Identify which cell holds the provided text, then report its (X, Y) central coordinate. 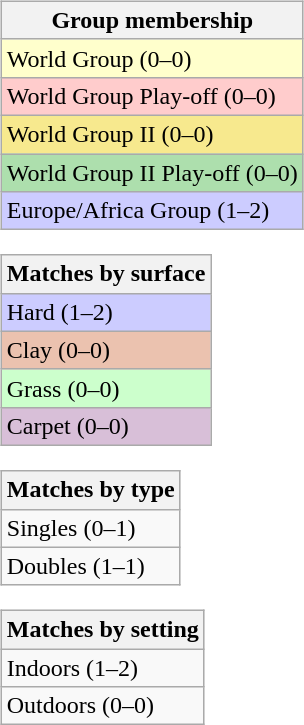
Carpet (0–0) (106, 426)
Indoors (1–2) (102, 668)
Hard (1–2) (106, 312)
World Group II (0–0) (152, 134)
Matches by type (90, 490)
World Group (0–0) (152, 58)
World Group Play-off (0–0) (152, 96)
Grass (0–0) (106, 388)
Outdoors (0–0) (102, 706)
Matches by surface (106, 274)
Doubles (1–1) (90, 566)
Singles (0–1) (90, 528)
Europe/Africa Group (1–2) (152, 211)
Clay (0–0) (106, 350)
Matches by setting (102, 630)
Group membership (152, 20)
World Group II Play-off (0–0) (152, 173)
